Identify which cell holds the provided text, then report its (x, y) central coordinate. 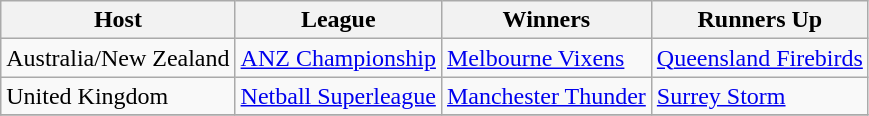
Host (118, 20)
ANZ Championship (338, 58)
Surrey Storm (760, 96)
Winners (546, 20)
Runners Up (760, 20)
Australia/New Zealand (118, 58)
United Kingdom (118, 96)
Netball Superleague (338, 96)
League (338, 20)
Queensland Firebirds (760, 58)
Melbourne Vixens (546, 58)
Manchester Thunder (546, 96)
